For the text-containing cell, return its midpoint in (x, y) coordinate format. 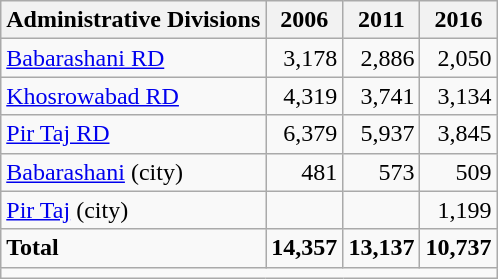
14,357 (304, 248)
509 (458, 172)
4,319 (304, 96)
5,937 (382, 134)
1,199 (458, 210)
Pir Taj (city) (134, 210)
Total (134, 248)
13,137 (382, 248)
Babarashani RD (134, 58)
573 (382, 172)
Pir Taj RD (134, 134)
3,741 (382, 96)
2006 (304, 20)
10,737 (458, 248)
481 (304, 172)
2,886 (382, 58)
Administrative Divisions (134, 20)
3,178 (304, 58)
3,845 (458, 134)
2011 (382, 20)
2,050 (458, 58)
Babarashani (city) (134, 172)
6,379 (304, 134)
Khosrowabad RD (134, 96)
3,134 (458, 96)
2016 (458, 20)
